Scan for the cell matching the given text and deliver its (X, Y) coordinate at center. 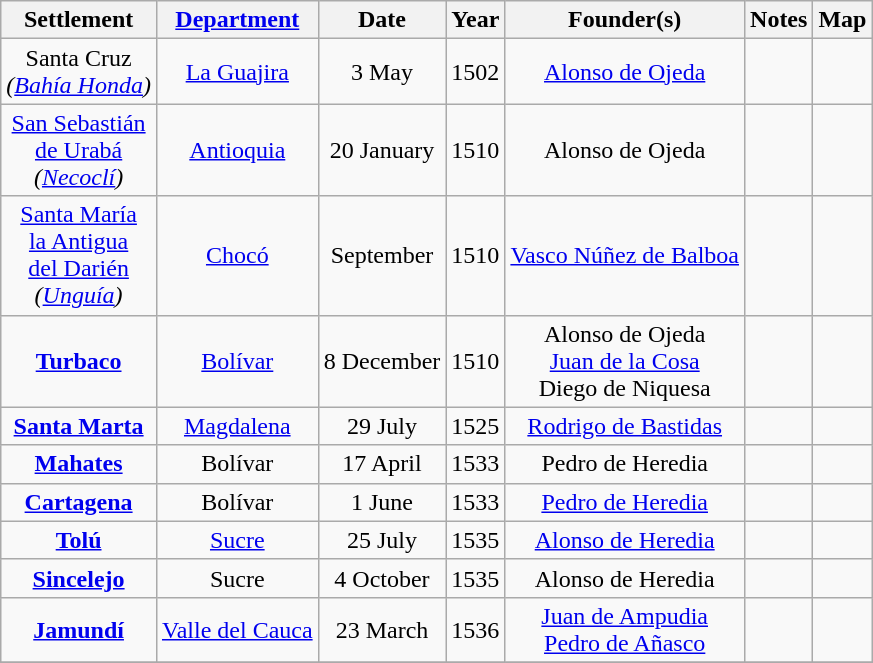
Magdalena (237, 426)
Antioquia (237, 150)
La Guajira (237, 72)
25 July (382, 540)
8 December (382, 361)
Date (382, 20)
September (382, 256)
1502 (476, 72)
Mahates (79, 464)
Vasco Núñez de Balboa (625, 256)
20 January (382, 150)
Turbaco (79, 361)
4 October (382, 578)
3 May (382, 72)
29 July (382, 426)
Settlement (79, 20)
Santa Cruz(Bahía Honda) (79, 72)
17 April (382, 464)
Valle del Cauca (237, 630)
Notes (779, 20)
Rodrigo de Bastidas (625, 426)
1536 (476, 630)
Chocó (237, 256)
San Sebastiánde Urabá(Necoclí) (79, 150)
1525 (476, 426)
Sincelejo (79, 578)
Santa Maríala Antiguadel Darién(Unguía) (79, 256)
Tolú (79, 540)
Cartagena (79, 502)
Founder(s) (625, 20)
Santa Marta (79, 426)
Alonso de OjedaJuan de la CosaDiego de Niquesa (625, 361)
Jamundí (79, 630)
Juan de AmpudiaPedro de Añasco (625, 630)
23 March (382, 630)
Department (237, 20)
Map (842, 20)
Year (476, 20)
1 June (382, 502)
